Search for the cell housing the specified text and yield its (X, Y) center coordinate. 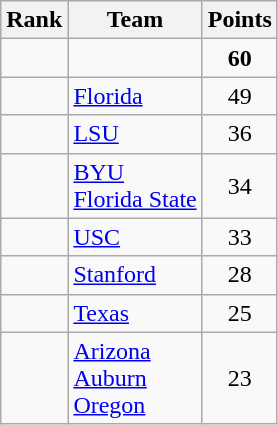
LSU (135, 134)
36 (240, 134)
Rank (34, 20)
BYUFlorida State (135, 186)
USC (135, 237)
Florida (135, 96)
28 (240, 275)
Team (135, 20)
49 (240, 96)
33 (240, 237)
Stanford (135, 275)
Points (240, 20)
34 (240, 186)
Texas (135, 313)
23 (240, 378)
ArizonaAuburnOregon (135, 378)
25 (240, 313)
60 (240, 58)
